For the text-containing cell, return its midpoint in [X, Y] coordinate format. 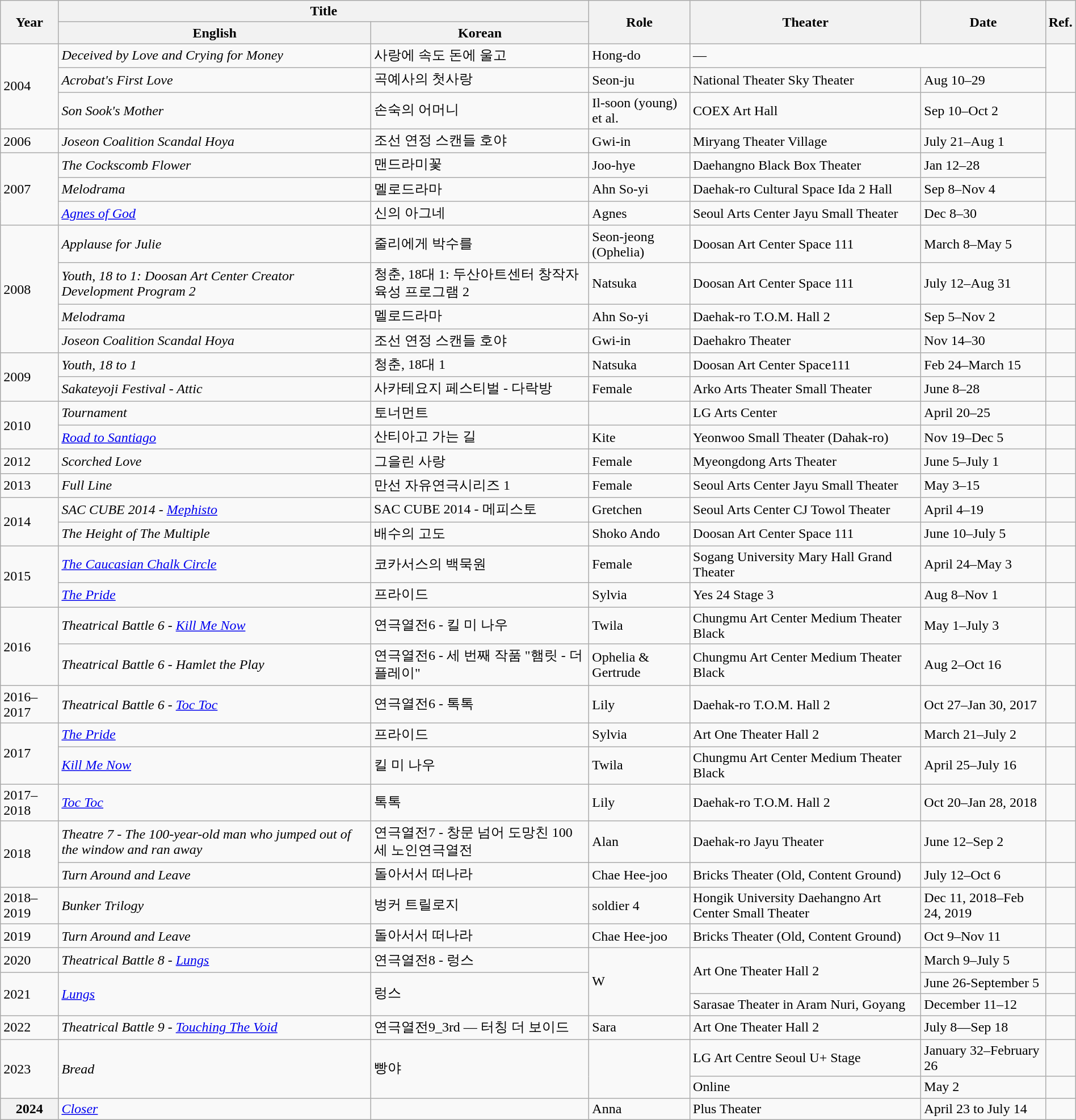
청춘, 18대 1 [480, 365]
Hong-do [640, 56]
June 5–July 1 [983, 462]
Theatre 7 - The 100-year-old man who jumped out of the window and ran away [215, 842]
2016 [30, 647]
Theatrical Battle 9 - Touching The Void [215, 1028]
Oct 20–Jan 28, 2018 [983, 802]
May 1–July 3 [983, 625]
Theater [806, 22]
Kill Me Now [215, 765]
LG Art Centre Seoul U+ Stage [806, 1058]
토너먼트 [480, 413]
연극열전7 - 창문 넘어 도망친 100세 노인연극열전 [480, 842]
Miryang Theater Village [806, 141]
2016–2017 [30, 705]
LG Arts Center [806, 413]
April 4–19 [983, 510]
Deceived by Love and Crying for Money [215, 56]
2018 [30, 854]
W [640, 982]
Aug 2–Oct 16 [983, 665]
킬 미 나우 [480, 765]
2023 [30, 1069]
Yes 24 Stage 3 [806, 595]
Agnes [640, 213]
Daehak-ro Cultural Space Ida 2 Hall [806, 190]
Seoul Arts Center CJ Towol Theater [806, 510]
The Height of The Multiple [215, 534]
Nov 14–30 [983, 340]
Nov 19–Dec 5 [983, 437]
National Theater Sky Theater [806, 79]
Closer [215, 1109]
Toc Toc [215, 802]
만선 자유연극시리즈 1 [480, 486]
Bunker Trilogy [215, 906]
March 21–July 2 [983, 735]
June 26-September 5 [983, 983]
연극열전6 - 세 번째 작품 "햄릿 - 더 플레이" [480, 665]
2020 [30, 960]
빵야 [480, 1069]
Korean [480, 33]
Scorched Love [215, 462]
April 23 to July 14 [983, 1109]
Bread [215, 1069]
Kite [640, 437]
May 3–15 [983, 486]
SAC CUBE 2014 - Mephisto [215, 510]
2007 [30, 190]
June 8–28 [983, 389]
Seon-ju [640, 79]
Oct 9–Nov 11 [983, 936]
사랑에 속도 돈에 울고 [480, 56]
Son Sook's Mother [215, 110]
soldier 4 [640, 906]
Year [30, 22]
톡톡 [480, 802]
Tournament [215, 413]
June 12–Sep 2 [983, 842]
곡예사의 첫사랑 [480, 79]
Theatrical Battle 6 - Hamlet the Play [215, 665]
Alan [640, 842]
Lungs [215, 993]
Daehangno Black Box Theater [806, 166]
Road to Santiago [215, 437]
Plus Theater [806, 1109]
April 20–25 [983, 413]
연극열전6 - 킬 미 나우 [480, 625]
연극열전6 - 톡톡 [480, 705]
렁스 [480, 993]
SAC CUBE 2014 - 메피스토 [480, 510]
Youth, 18 to 1: Doosan Art Center Creator Development Program 2 [215, 283]
July 8—Sep 18 [983, 1028]
산티아고 가는 길 [480, 437]
Joo-hye [640, 166]
May 2 [983, 1087]
2013 [30, 486]
Il-soon (young) et al. [640, 110]
January 32–February 26 [983, 1058]
Youth, 18 to 1 [215, 365]
March 9–July 5 [983, 960]
Seon-jeong (Ophelia) [640, 244]
Jan 12–28 [983, 166]
Arko Arts Theater Small Theater [806, 389]
2017 [30, 753]
Myeongdong Arts Theater [806, 462]
Sep 5–Nov 2 [983, 317]
2018–2019 [30, 906]
Dec 11, 2018–Feb 24, 2019 [983, 906]
Gretchen [640, 510]
April 25–July 16 [983, 765]
Sarasae Theater in Aram Nuri, Goyang [806, 1004]
— [868, 56]
April 24–May 3 [983, 564]
그을린 사랑 [480, 462]
Theatrical Battle 8 - Lungs [215, 960]
맨드라미꽃 [480, 166]
청춘, 18대 1: 두산아트센터 창작자 육성 프로그램 2 [480, 283]
2021 [30, 993]
코카서스의 백묵원 [480, 564]
Agnes of God [215, 213]
Applause for Julie [215, 244]
2022 [30, 1028]
Online [806, 1087]
Aug 10–29 [983, 79]
Sep 8–Nov 4 [983, 190]
Ref. [1060, 22]
The Caucasian Chalk Circle [215, 564]
Daehakro Theater [806, 340]
사카테요지 페스티벌 - 다락방 [480, 389]
Oct 27–Jan 30, 2017 [983, 705]
The Cockscomb Flower [215, 166]
Date [983, 22]
July 12–Oct 6 [983, 875]
2015 [30, 576]
2014 [30, 522]
Sakateyoji Festival - Attic [215, 389]
2006 [30, 141]
Title [323, 11]
벙커 트릴로지 [480, 906]
Hongik University Daehangno Art Center Small Theater [806, 906]
Shoko Ando [640, 534]
2012 [30, 462]
줄리에게 박수를 [480, 244]
2008 [30, 289]
Yeonwoo Small Theater (Dahak-ro) [806, 437]
연극열전8 - 렁스 [480, 960]
COEX Art Hall [806, 110]
Anna [640, 1109]
2024 [30, 1109]
Sep 10–Oct 2 [983, 110]
December 11–12 [983, 1004]
Daehak-ro Jayu Theater [806, 842]
배수의 고도 [480, 534]
Theatrical Battle 6 - Kill Me Now [215, 625]
Doosan Art Center Space111 [806, 365]
2010 [30, 426]
2009 [30, 377]
2004 [30, 86]
Acrobat's First Love [215, 79]
Aug 8–Nov 1 [983, 595]
June 10–July 5 [983, 534]
Theatrical Battle 6 - Toc Toc [215, 705]
2019 [30, 936]
연극열전9_3rd — 터칭 더 보이드 [480, 1028]
English [215, 33]
Ophelia & Gertrude [640, 665]
손숙의 어머니 [480, 110]
July 21–Aug 1 [983, 141]
July 12–Aug 31 [983, 283]
Full Line [215, 486]
Dec 8–30 [983, 213]
Feb 24–March 15 [983, 365]
2017–2018 [30, 802]
신의 아그네 [480, 213]
Sogang University Mary Hall Grand Theater [806, 564]
March 8–May 5 [983, 244]
Sara [640, 1028]
Role [640, 22]
